For the text-containing cell, return its midpoint in (X, Y) coordinate format. 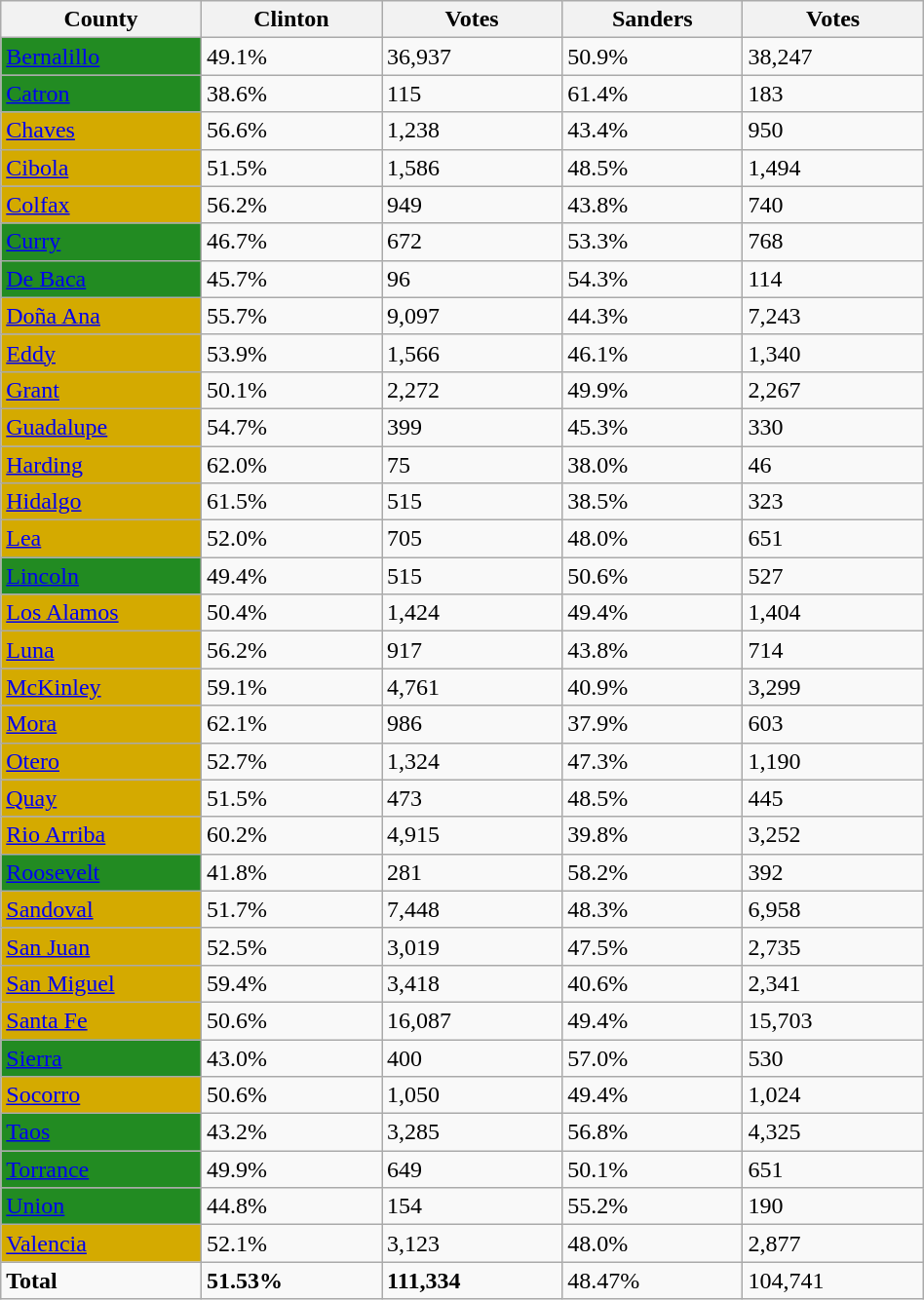
Grant (101, 390)
3,418 (472, 983)
Sanders (653, 19)
51.53% (290, 1281)
281 (472, 872)
1,566 (472, 353)
55.2% (653, 1206)
2,272 (472, 390)
Harding (101, 465)
46.1% (653, 353)
47.3% (653, 761)
46 (832, 465)
Torrance (101, 1169)
52.5% (290, 946)
44.8% (290, 1206)
104,741 (832, 1281)
190 (832, 1206)
Guadalupe (101, 427)
Sandoval (101, 909)
Colfax (101, 205)
56.8% (653, 1132)
De Baca (101, 279)
323 (832, 502)
Mora (101, 724)
62.0% (290, 465)
49.1% (290, 57)
603 (832, 724)
50.4% (290, 613)
Los Alamos (101, 613)
1,404 (832, 613)
399 (472, 427)
39.8% (653, 835)
400 (472, 1057)
San Miguel (101, 983)
52.7% (290, 761)
Rio Arriba (101, 835)
1,050 (472, 1095)
54.7% (290, 427)
Taos (101, 1132)
15,703 (832, 1020)
1,190 (832, 761)
183 (832, 94)
1,324 (472, 761)
Lincoln (101, 576)
950 (832, 131)
1,340 (832, 353)
3,252 (832, 835)
Valencia (101, 1243)
714 (832, 650)
Cibola (101, 168)
50.9% (653, 57)
7,448 (472, 909)
1,024 (832, 1095)
4,761 (472, 687)
Catron (101, 94)
52.0% (290, 539)
649 (472, 1169)
4,325 (832, 1132)
48.3% (653, 909)
60.2% (290, 835)
Total (101, 1281)
44.3% (653, 316)
2,877 (832, 1243)
115 (472, 94)
County (101, 19)
36,937 (472, 57)
Otero (101, 761)
740 (832, 205)
40.6% (653, 983)
705 (472, 539)
Eddy (101, 353)
75 (472, 465)
45.7% (290, 279)
Curry (101, 242)
Luna (101, 650)
527 (832, 576)
7,243 (832, 316)
38.5% (653, 502)
59.1% (290, 687)
43.2% (290, 1132)
38.6% (290, 94)
Chaves (101, 131)
Lea (101, 539)
40.9% (653, 687)
53.9% (290, 353)
Santa Fe (101, 1020)
114 (832, 279)
43.4% (653, 131)
38.0% (653, 465)
392 (832, 872)
2,735 (832, 946)
Roosevelt (101, 872)
41.8% (290, 872)
37.9% (653, 724)
445 (832, 798)
1,494 (832, 168)
Bernalillo (101, 57)
46.7% (290, 242)
917 (472, 650)
672 (472, 242)
53.3% (653, 242)
62.1% (290, 724)
54.3% (653, 279)
55.7% (290, 316)
473 (472, 798)
61.5% (290, 502)
43.0% (290, 1057)
Quay (101, 798)
768 (832, 242)
4,915 (472, 835)
56.6% (290, 131)
154 (472, 1206)
San Juan (101, 946)
Sierra (101, 1057)
330 (832, 427)
61.4% (653, 94)
3,299 (832, 687)
2,341 (832, 983)
58.2% (653, 872)
986 (472, 724)
Clinton (290, 19)
2,267 (832, 390)
Union (101, 1206)
3,123 (472, 1243)
McKinley (101, 687)
48.47% (653, 1281)
45.3% (653, 427)
47.5% (653, 946)
3,019 (472, 946)
111,334 (472, 1281)
Doña Ana (101, 316)
530 (832, 1057)
Socorro (101, 1095)
16,087 (472, 1020)
3,285 (472, 1132)
1,238 (472, 131)
9,097 (472, 316)
57.0% (653, 1057)
1,424 (472, 613)
96 (472, 279)
6,958 (832, 909)
52.1% (290, 1243)
Hidalgo (101, 502)
38,247 (832, 57)
51.7% (290, 909)
949 (472, 205)
59.4% (290, 983)
1,586 (472, 168)
